Extract the [x, y] coordinate from the center of the cell holding the provided text.  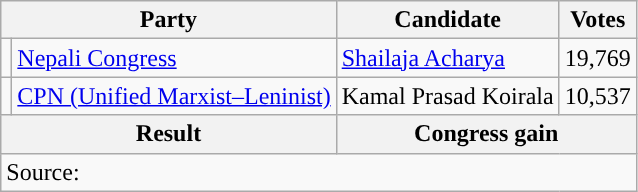
Votes [598, 20]
Kamal Prasad Koirala [448, 96]
Congress gain [486, 134]
Party [168, 20]
Source: [318, 172]
Result [168, 134]
CPN (Unified Marxist–Leninist) [174, 96]
19,769 [598, 58]
Candidate [448, 20]
10,537 [598, 96]
Shailaja Acharya [448, 58]
Nepali Congress [174, 58]
